Determine the [X, Y] coordinate at the center of the cell enclosing the given text.  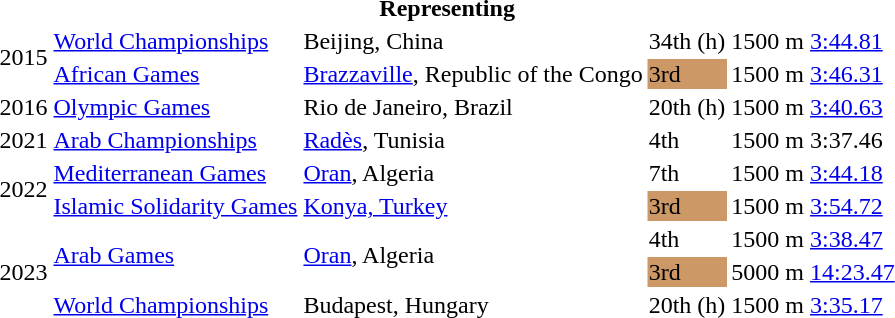
African Games [176, 74]
Mediterranean Games [176, 173]
Brazzaville, Republic of the Congo [473, 74]
Arab Championships [176, 140]
Rio de Janeiro, Brazil [473, 107]
Beijing, China [473, 41]
Islamic Solidarity Games [176, 206]
20th (h) [687, 107]
5000 m [768, 272]
Radès, Tunisia [473, 140]
Konya, Turkey [473, 206]
7th [687, 173]
World Championships [176, 41]
34th (h) [687, 41]
Arab Games [176, 256]
Olympic Games [176, 107]
